Determine the (x, y) coordinate at the center of the cell enclosing the given text.  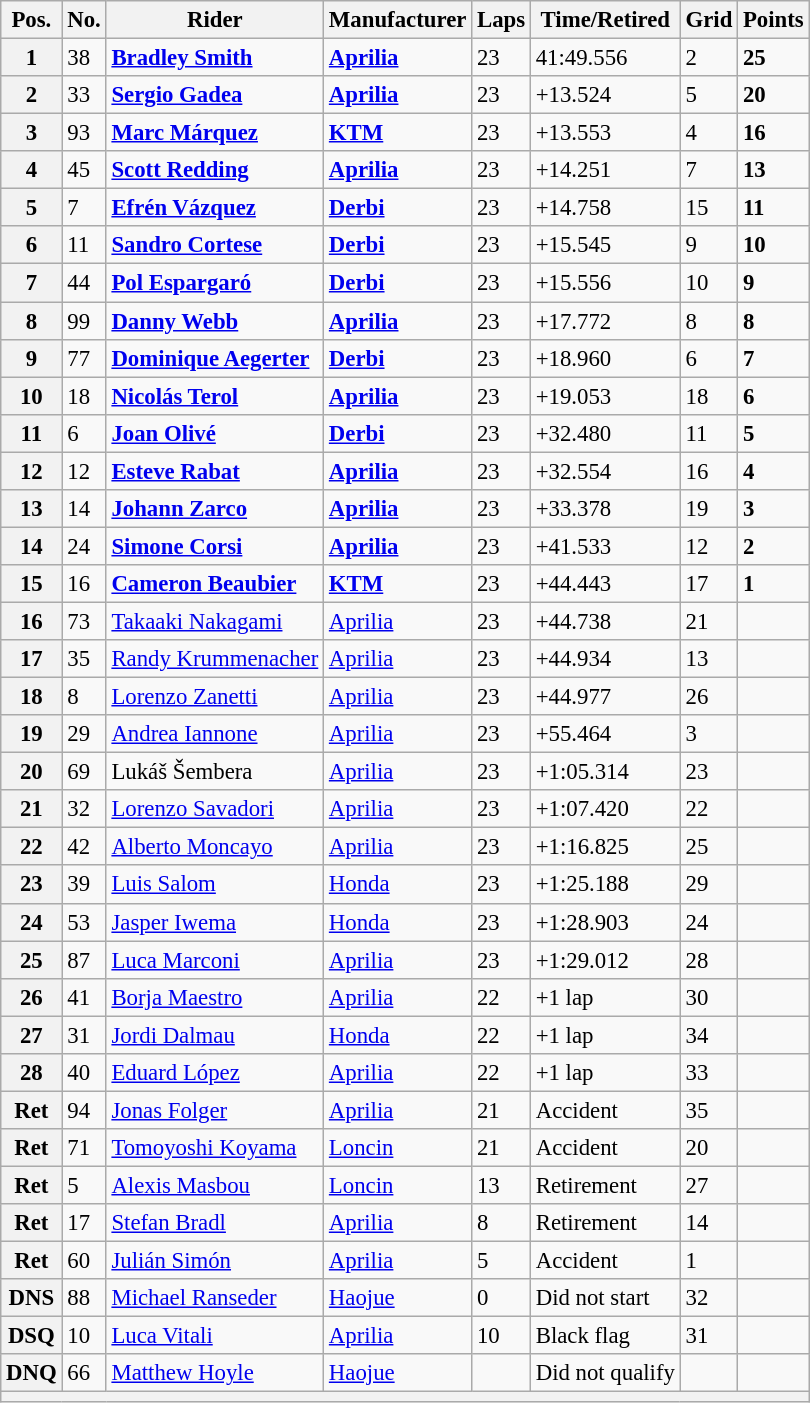
94 (84, 1110)
38 (84, 58)
Luca Marconi (214, 960)
Lukáš Šembera (214, 772)
Efrén Vázquez (214, 208)
Borja Maestro (214, 997)
Andrea Iannone (214, 734)
34 (708, 1035)
Scott Redding (214, 170)
+44.443 (605, 584)
DNQ (32, 1373)
+1:25.188 (605, 885)
30 (708, 997)
Jasper Iwema (214, 922)
66 (84, 1373)
Jordi Dalmau (214, 1035)
Nicolás Terol (214, 396)
No. (84, 20)
+13.553 (605, 133)
Michael Ranseder (214, 1298)
Bradley Smith (214, 58)
Danny Webb (214, 321)
+1:16.825 (605, 847)
+13.524 (605, 95)
73 (84, 621)
53 (84, 922)
Matthew Hoyle (214, 1373)
40 (84, 1073)
+1:28.903 (605, 922)
99 (84, 321)
42 (84, 847)
Dominique Aegerter (214, 358)
Alexis Masbou (214, 1185)
Manufacturer (398, 20)
+32.480 (605, 433)
+44.977 (605, 697)
Sandro Cortese (214, 245)
41 (84, 997)
Esteve Rabat (214, 471)
Luca Vitali (214, 1336)
Alberto Moncayo (214, 847)
Pos. (32, 20)
0 (502, 1298)
39 (84, 885)
45 (84, 170)
+14.251 (605, 170)
+1:29.012 (605, 960)
Did not qualify (605, 1373)
88 (84, 1298)
Laps (502, 20)
Time/Retired (605, 20)
DNS (32, 1298)
Points (774, 20)
Takaaki Nakagami (214, 621)
Pol Espargaró (214, 283)
Grid (708, 20)
Simone Corsi (214, 546)
Stefan Bradl (214, 1223)
87 (84, 960)
+44.934 (605, 659)
DSQ (32, 1336)
41:49.556 (605, 58)
+1:05.314 (605, 772)
Marc Márquez (214, 133)
Johann Zarco (214, 509)
Eduard López (214, 1073)
Jonas Folger (214, 1110)
Did not start (605, 1298)
+15.556 (605, 283)
Joan Olivé (214, 433)
Sergio Gadea (214, 95)
Randy Krummenacher (214, 659)
+33.378 (605, 509)
+55.464 (605, 734)
Rider (214, 20)
69 (84, 772)
60 (84, 1261)
77 (84, 358)
44 (84, 283)
+44.738 (605, 621)
71 (84, 1148)
93 (84, 133)
Lorenzo Savadori (214, 809)
+15.545 (605, 245)
+17.772 (605, 321)
+14.758 (605, 208)
+18.960 (605, 358)
Luis Salom (214, 885)
+1:07.420 (605, 809)
Black flag (605, 1336)
+41.533 (605, 546)
Julián Simón (214, 1261)
Lorenzo Zanetti (214, 697)
+19.053 (605, 396)
Cameron Beaubier (214, 584)
Tomoyoshi Koyama (214, 1148)
+32.554 (605, 471)
